For the text-containing cell, return its midpoint in (x, y) coordinate format. 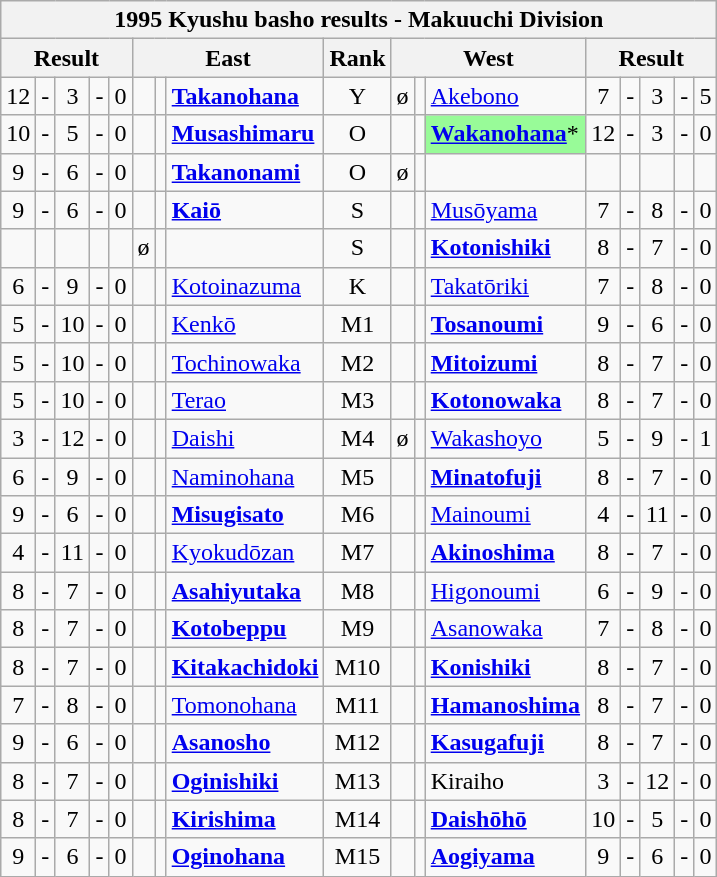
Wakashoyo (505, 438)
Rank (358, 58)
Takatōriki (505, 286)
M15 (358, 857)
Kyokudōzan (245, 553)
Takanohana (245, 96)
Kasugafuji (505, 743)
M8 (358, 591)
Higonoumi (505, 591)
Minatofuji (505, 477)
Daishi (245, 438)
West (488, 58)
1 (706, 438)
Kitakachidoki (245, 667)
Tosanoumi (505, 324)
M3 (358, 400)
Musashimaru (245, 134)
Kotobeppu (245, 629)
M10 (358, 667)
Kirishima (245, 819)
Mainoumi (505, 515)
Tomonohana (245, 705)
M13 (358, 781)
Mitoizumi (505, 362)
Terao (245, 400)
Takanonami (245, 172)
Misugisato (245, 515)
Kenkō (245, 324)
M5 (358, 477)
Akebono (505, 96)
Oginohana (245, 857)
M12 (358, 743)
M1 (358, 324)
Kiraiho (505, 781)
Asanosho (245, 743)
Hamanoshima (505, 705)
Oginishiki (245, 781)
Daishōhō (505, 819)
Konishiki (505, 667)
Akinoshima (505, 553)
Tochinowaka (245, 362)
M2 (358, 362)
Y (358, 96)
Asanowaka (505, 629)
Asahiyutaka (245, 591)
M14 (358, 819)
M7 (358, 553)
K (358, 286)
M11 (358, 705)
Musōyama (505, 210)
Kotonowaka (505, 400)
M9 (358, 629)
1995 Kyushu basho results - Makuuchi Division (359, 20)
Aogiyama (505, 857)
M4 (358, 438)
Wakanohana* (505, 134)
Kotonishiki (505, 248)
Kaiō (245, 210)
East (228, 58)
Kotoinazuma (245, 286)
Naminohana (245, 477)
M6 (358, 515)
